For the text-containing cell, return its midpoint in [X, Y] coordinate format. 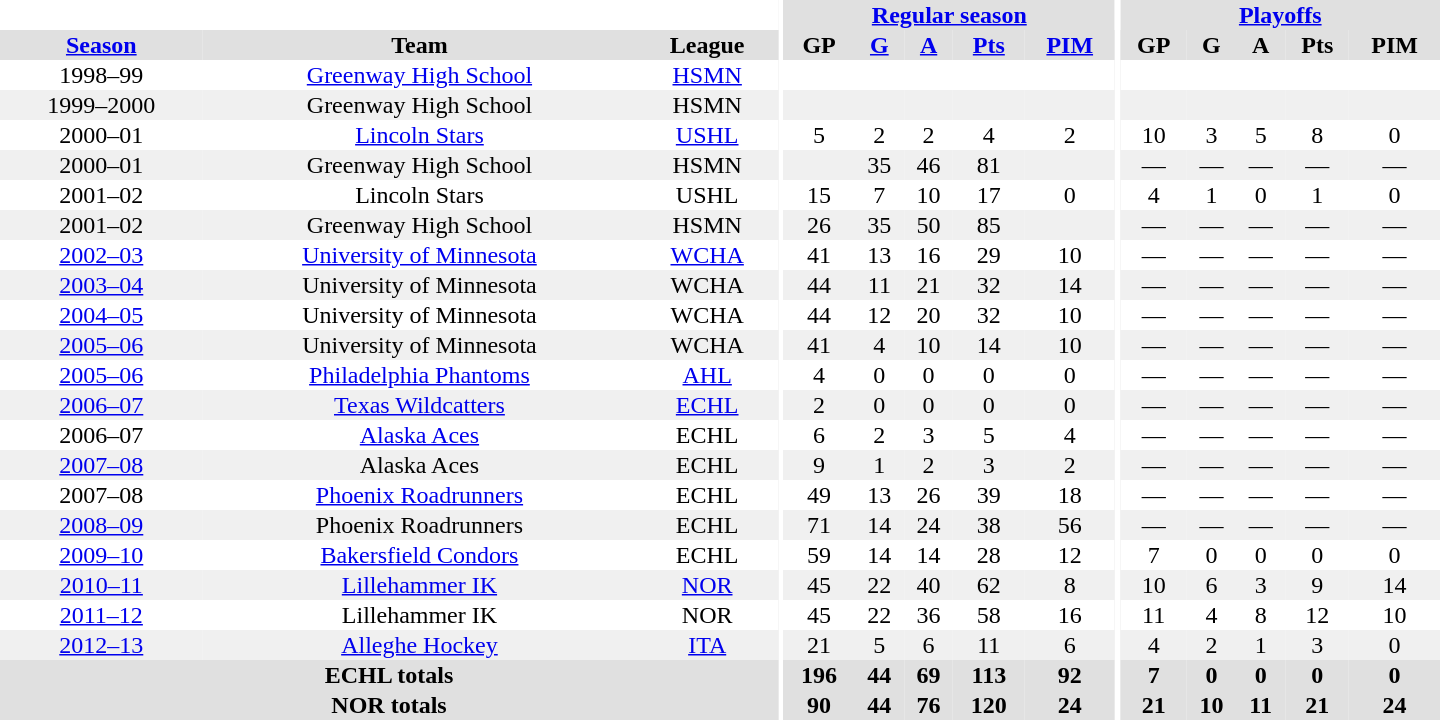
2010–11 [102, 585]
17 [988, 195]
Alleghe Hockey [420, 645]
46 [928, 165]
1999–2000 [102, 105]
1998–99 [102, 75]
196 [820, 675]
113 [988, 675]
ECHL totals [389, 675]
50 [928, 225]
League [707, 45]
56 [1070, 525]
2011–12 [102, 615]
ITA [707, 645]
58 [988, 615]
85 [988, 225]
Playoffs [1280, 15]
36 [928, 615]
2002–03 [102, 255]
2008–09 [102, 525]
18 [1070, 495]
Season [102, 45]
59 [820, 555]
38 [988, 525]
2012–13 [102, 645]
29 [988, 255]
120 [988, 705]
39 [988, 495]
2009–10 [102, 555]
76 [928, 705]
2003–04 [102, 285]
20 [928, 315]
Bakersfield Condors [420, 555]
71 [820, 525]
Regular season [950, 15]
Philadelphia Phantoms [420, 375]
Team [420, 45]
90 [820, 705]
81 [988, 165]
49 [820, 495]
69 [928, 675]
92 [1070, 675]
2004–05 [102, 315]
40 [928, 585]
28 [988, 555]
15 [820, 195]
62 [988, 585]
NOR totals [389, 705]
Texas Wildcatters [420, 405]
AHL [707, 375]
